Locate the cell with the specified text and output its (x, y) center coordinate. 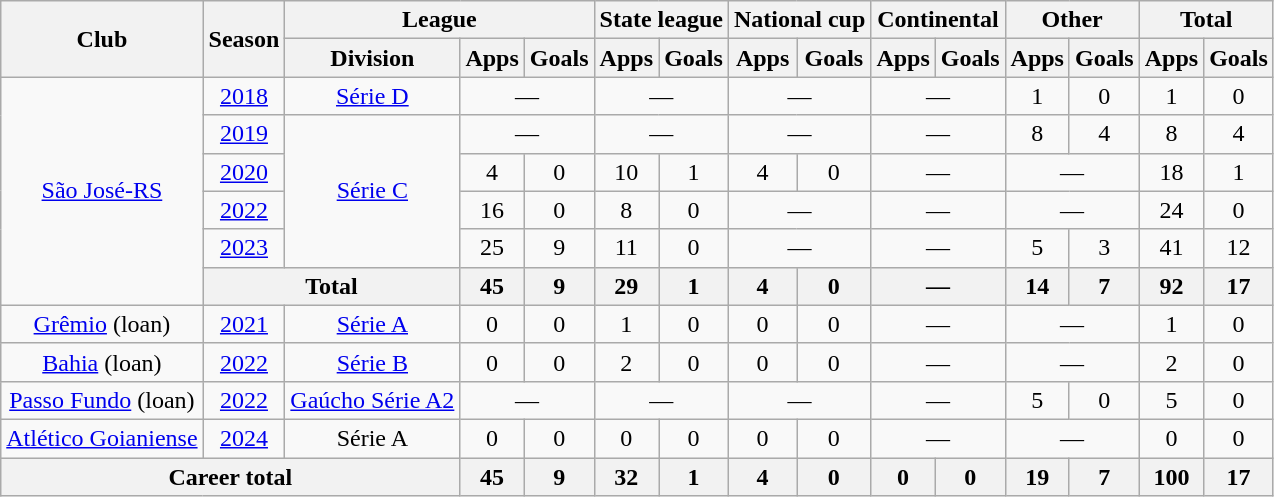
Gaúcho Série A2 (372, 400)
24 (1171, 210)
Club (102, 39)
29 (626, 286)
League (440, 20)
14 (1037, 286)
100 (1171, 477)
Other (1072, 20)
10 (626, 172)
92 (1171, 286)
2021 (244, 324)
11 (626, 248)
2024 (244, 438)
Division (372, 58)
Série B (372, 362)
18 (1171, 172)
2019 (244, 134)
National cup (799, 20)
Atlético Goianiense (102, 438)
12 (1239, 248)
16 (492, 210)
Season (244, 39)
State league (661, 20)
Série C (372, 191)
3 (1104, 248)
Bahia (loan) (102, 362)
Série D (372, 96)
Grêmio (loan) (102, 324)
32 (626, 477)
2023 (244, 248)
Continental (938, 20)
São José-RS (102, 191)
Passo Fundo (loan) (102, 400)
25 (492, 248)
Career total (230, 477)
19 (1037, 477)
2020 (244, 172)
2018 (244, 96)
41 (1171, 248)
